Capture the cell that displays the provided text and extract its [x, y] central coordinate. 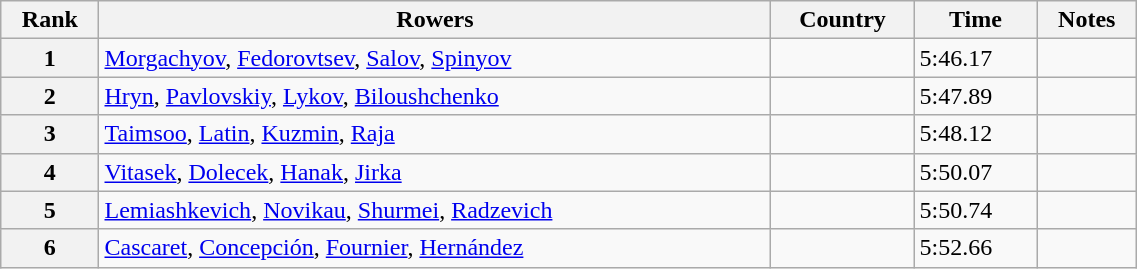
5:47.89 [976, 96]
Rank [50, 20]
5:46.17 [976, 58]
Vitasek, Dolecek, Hanak, Jirka [435, 172]
Hryn, Pavlovskiy, Lykov, Biloushchenko [435, 96]
4 [50, 172]
Taimsoo, Latin, Kuzmin, Raja [435, 134]
5 [50, 210]
Rowers [435, 20]
Cascaret, Concepción, Fournier, Hernández [435, 248]
Morgachyov, Fedorovtsev, Salov, Spinyov [435, 58]
1 [50, 58]
5:52.66 [976, 248]
Time [976, 20]
5:50.74 [976, 210]
5:50.07 [976, 172]
2 [50, 96]
Notes [1087, 20]
3 [50, 134]
Lemiashkevich, Novikau, Shurmei, Radzevich [435, 210]
6 [50, 248]
Country [842, 20]
5:48.12 [976, 134]
